Scan for the cell matching the given text and deliver its (x, y) coordinate at center. 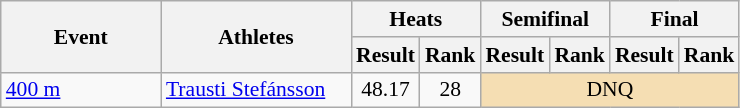
Semifinal (544, 19)
Athletes (256, 36)
Event (81, 36)
400 m (81, 90)
48.17 (386, 90)
28 (450, 90)
DNQ (610, 90)
Final (674, 19)
Trausti Stefánsson (256, 90)
Heats (416, 19)
